Provide the [X, Y] coordinate of the cell's center where the given text is located.  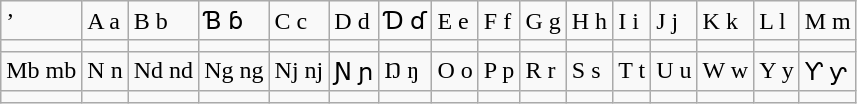
Nd nd [163, 71]
A a [105, 21]
Mb mb [42, 71]
Ng ng [234, 71]
L l [777, 21]
Y y [777, 71]
H h [589, 21]
E e [455, 21]
Ŋ ŋ [406, 71]
J j [674, 21]
Ɲ ɲ [354, 71]
G g [543, 21]
I i [632, 21]
B b [163, 21]
R r [543, 71]
Ɗ ɗ [406, 21]
K k [726, 21]
’ [42, 21]
O o [455, 71]
M m [828, 21]
N n [105, 71]
T t [632, 71]
Nj nj [299, 71]
Ɓ ɓ [234, 21]
S s [589, 71]
F f [499, 21]
C c [299, 21]
U u [674, 71]
P p [499, 71]
Ƴ ƴ [828, 71]
D d [354, 21]
W w [726, 71]
